Return the (x, y) coordinate for the center point of the cell that contains the specified text.  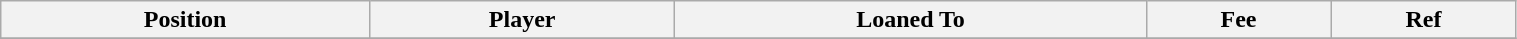
Player (522, 20)
Loaned To (910, 20)
Fee (1238, 20)
Position (186, 20)
Ref (1424, 20)
